Provide the [X, Y] coordinate of the cell's center where the given text is located.  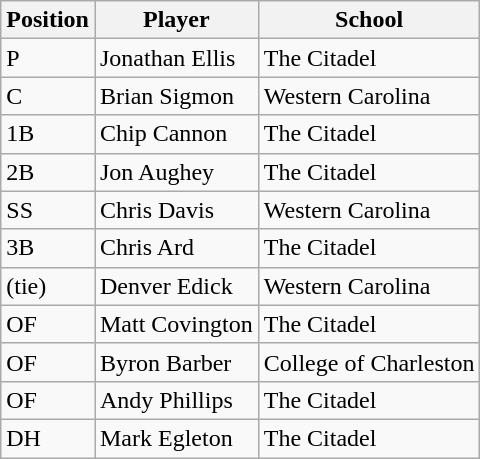
P [48, 58]
Andy Phillips [176, 400]
College of Charleston [369, 362]
Byron Barber [176, 362]
Chris Davis [176, 210]
Jon Aughey [176, 172]
Jonathan Ellis [176, 58]
Denver Edick [176, 286]
Chip Cannon [176, 134]
1B [48, 134]
(tie) [48, 286]
Position [48, 20]
DH [48, 438]
Matt Covington [176, 324]
2B [48, 172]
Chris Ard [176, 248]
C [48, 96]
School [369, 20]
Player [176, 20]
Mark Egleton [176, 438]
3B [48, 248]
Brian Sigmon [176, 96]
SS [48, 210]
